Extract the [x, y] coordinate from the center of the cell holding the provided text.  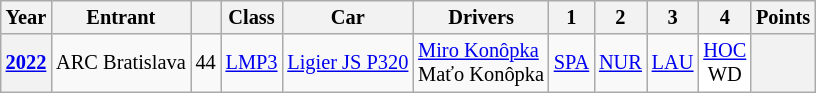
2022 [26, 63]
LMP3 [252, 63]
HOCWD [724, 63]
2 [620, 17]
NUR [620, 63]
Miro Konôpka Maťo Konôpka [481, 63]
Class [252, 17]
1 [572, 17]
Drivers [481, 17]
Year [26, 17]
Ligier JS P320 [348, 63]
3 [673, 17]
LAU [673, 63]
Points [783, 17]
ARC Bratislava [120, 63]
Entrant [120, 17]
44 [206, 63]
4 [724, 17]
Car [348, 17]
SPA [572, 63]
